For the text-containing cell, return its midpoint in (X, Y) coordinate format. 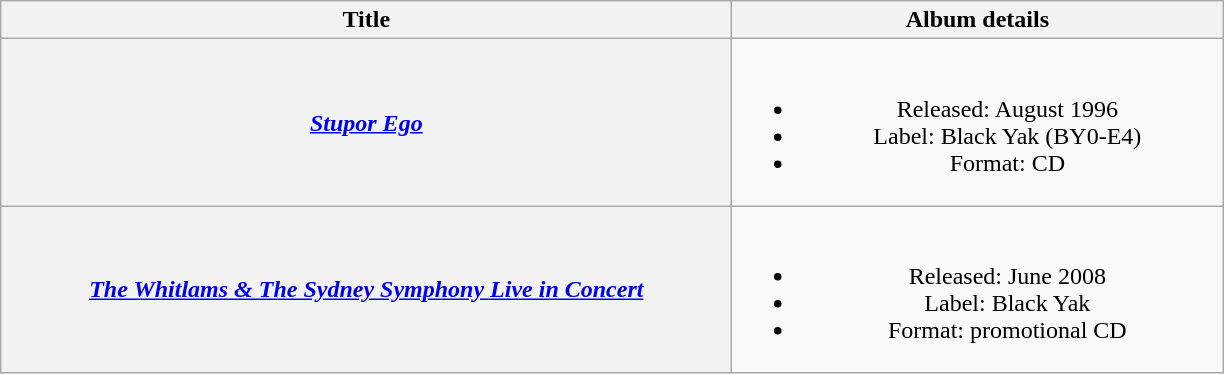
The Whitlams & The Sydney Symphony Live in Concert (366, 290)
Released: June 2008Label: Black YakFormat: promotional CD (978, 290)
Stupor Ego (366, 122)
Album details (978, 20)
Released: August 1996Label: Black Yak (BY0-E4)Format: CD (978, 122)
Title (366, 20)
